Return [x, y] of the center of cell containing provided text 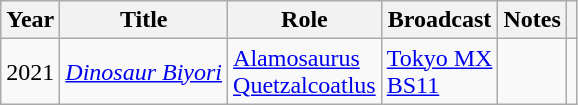
Role [305, 20]
Tokyo MXBS11 [440, 72]
Notes [532, 20]
Title [144, 20]
AlamosaurusQuetzalcoatlus [305, 72]
2021 [30, 72]
Dinosaur Biyori [144, 72]
Broadcast [440, 20]
Year [30, 20]
